Detect which cell encompasses the target text, then output its [x, y] center coordinate. 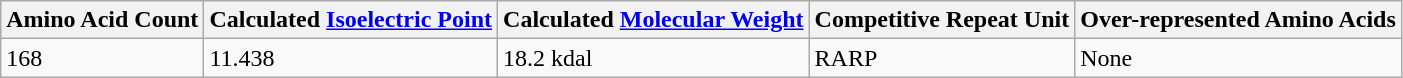
168 [102, 58]
None [1238, 58]
Over-represented Amino Acids [1238, 20]
Amino Acid Count [102, 20]
RARP [942, 58]
Calculated Isoelectric Point [351, 20]
18.2 kdal [654, 58]
11.438 [351, 58]
Calculated Molecular Weight [654, 20]
Competitive Repeat Unit [942, 20]
